Extract the [X, Y] coordinate from the center of the cell holding the provided text.  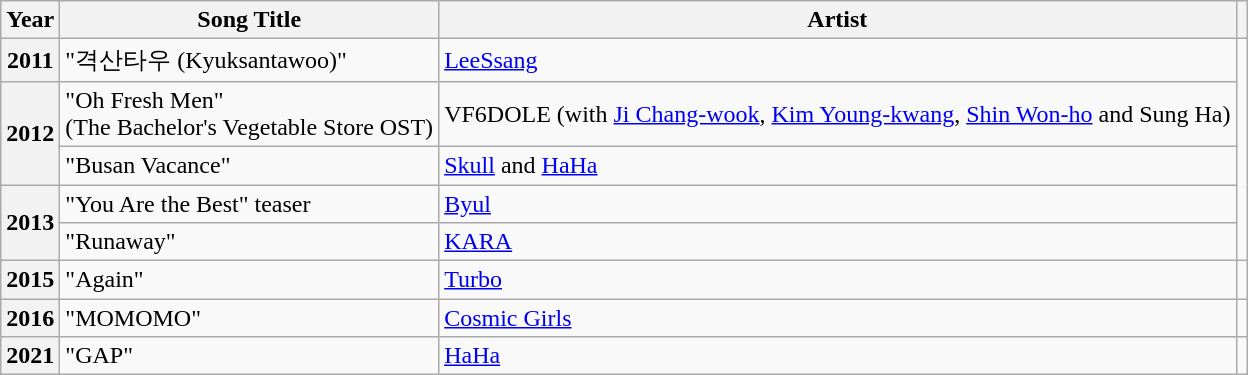
LeeSsang [838, 60]
Year [30, 20]
HaHa [838, 356]
"GAP" [250, 356]
Artist [838, 20]
Turbo [838, 280]
"Again" [250, 280]
"Oh Fresh Men"(The Bachelor's Vegetable Store OST) [250, 114]
"Busan Vacance" [250, 165]
2012 [30, 132]
2011 [30, 60]
2015 [30, 280]
2021 [30, 356]
Cosmic Girls [838, 318]
Song Title [250, 20]
"MOMOMO" [250, 318]
"Runaway" [250, 242]
Byul [838, 203]
Skull and HaHa [838, 165]
"격산타우 (Kyuksantawoo)" [250, 60]
VF6DOLE (with Ji Chang-wook, Kim Young-kwang, Shin Won-ho and Sung Ha) [838, 114]
2016 [30, 318]
"You Are the Best" teaser [250, 203]
2013 [30, 222]
KARA [838, 242]
